Return (X, Y) of the center of cell containing provided text 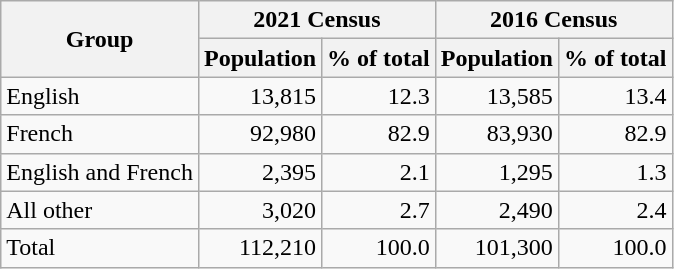
101,300 (496, 248)
English and French (100, 172)
2021 Census (316, 20)
2016 Census (554, 20)
2.7 (379, 210)
2,490 (496, 210)
2.4 (615, 210)
English (100, 96)
2,395 (260, 172)
All other (100, 210)
83,930 (496, 134)
112,210 (260, 248)
Group (100, 39)
12.3 (379, 96)
13,585 (496, 96)
92,980 (260, 134)
1.3 (615, 172)
13.4 (615, 96)
French (100, 134)
2.1 (379, 172)
1,295 (496, 172)
3,020 (260, 210)
13,815 (260, 96)
Total (100, 248)
